Detect which cell encompasses the target text, then output its [X, Y] center coordinate. 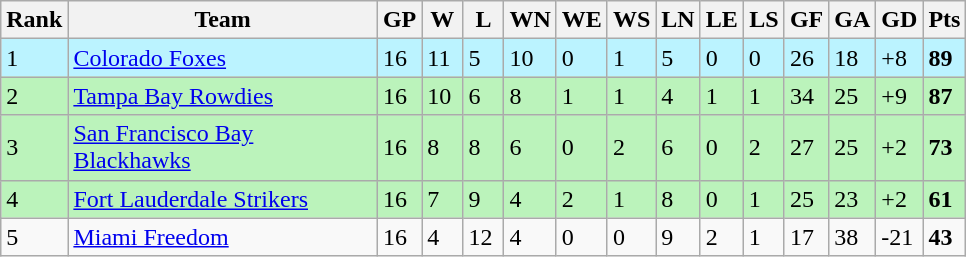
87 [944, 96]
GD [900, 20]
Miami Freedom [223, 237]
WE [582, 20]
38 [852, 237]
11 [442, 58]
Team [223, 20]
+8 [900, 58]
-21 [900, 237]
27 [806, 148]
GP [399, 20]
7 [442, 199]
W [442, 20]
Pts [944, 20]
LN [678, 20]
23 [852, 199]
WS [631, 20]
Fort Lauderdale Strikers [223, 199]
26 [806, 58]
43 [944, 237]
Tampa Bay Rowdies [223, 96]
San Francisco Bay Blackhawks [223, 148]
WN [530, 20]
L [484, 20]
18 [852, 58]
17 [806, 237]
89 [944, 58]
34 [806, 96]
GF [806, 20]
12 [484, 237]
LS [764, 20]
Rank [34, 20]
Colorado Foxes [223, 58]
73 [944, 148]
LE [722, 20]
+9 [900, 96]
61 [944, 199]
3 [34, 148]
GA [852, 20]
